Capture the cell that displays the provided text and extract its [X, Y] central coordinate. 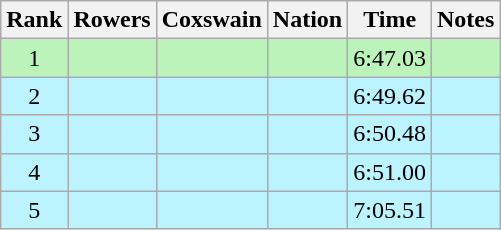
Nation [307, 20]
7:05.51 [390, 210]
Rank [34, 20]
3 [34, 134]
1 [34, 58]
6:50.48 [390, 134]
Coxswain [212, 20]
Time [390, 20]
6:51.00 [390, 172]
Notes [465, 20]
Rowers [112, 20]
4 [34, 172]
5 [34, 210]
6:47.03 [390, 58]
2 [34, 96]
6:49.62 [390, 96]
